Locate the cell with the specified text and output its [x, y] center coordinate. 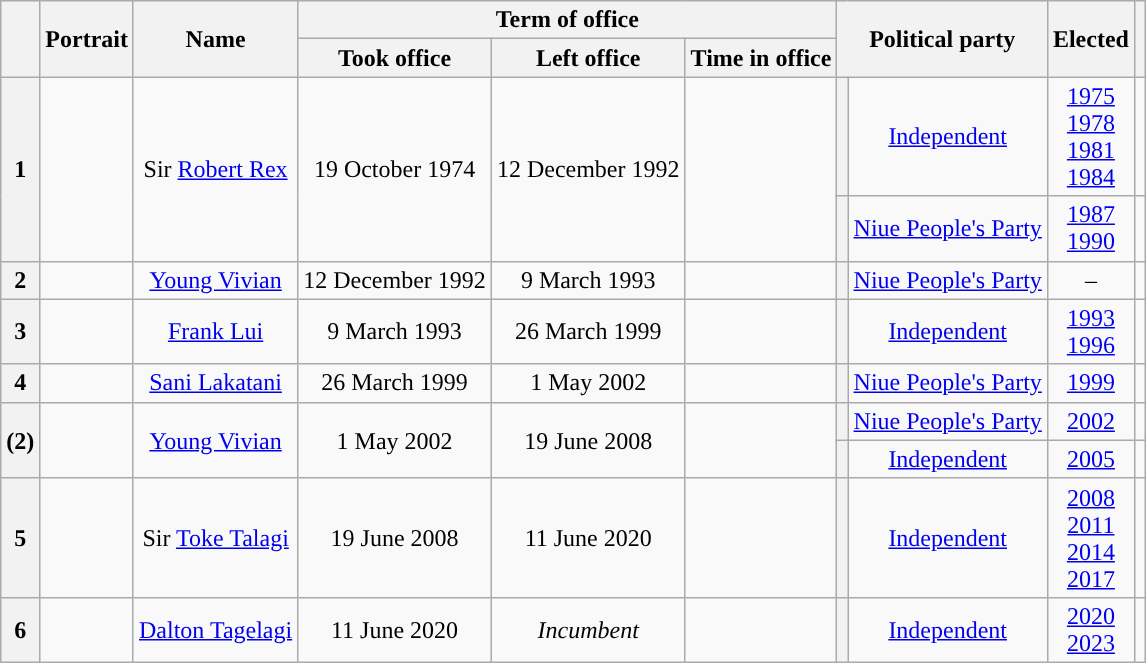
1999 [1090, 383]
– [1090, 280]
1975197819811984 [1090, 136]
Elected [1090, 39]
Portrait [87, 39]
Incumbent [588, 630]
2002 [1090, 421]
Sir Toke Talagi [215, 538]
Time in office [761, 58]
2 [20, 280]
2008201120142017 [1090, 538]
Took office [395, 58]
19931996 [1090, 332]
Sani Lakatani [215, 383]
4 [20, 383]
19 October 1974 [395, 169]
Sir Robert Rex [215, 169]
2005 [1090, 459]
Frank Lui [215, 332]
Name [215, 39]
19871990 [1090, 228]
20202023 [1090, 630]
6 [20, 630]
1 [20, 169]
Term of office [568, 20]
3 [20, 332]
Political party [942, 39]
Left office [588, 58]
Dalton Tagelagi [215, 630]
5 [20, 538]
(2) [20, 440]
